For the text-containing cell, return its midpoint in [X, Y] coordinate format. 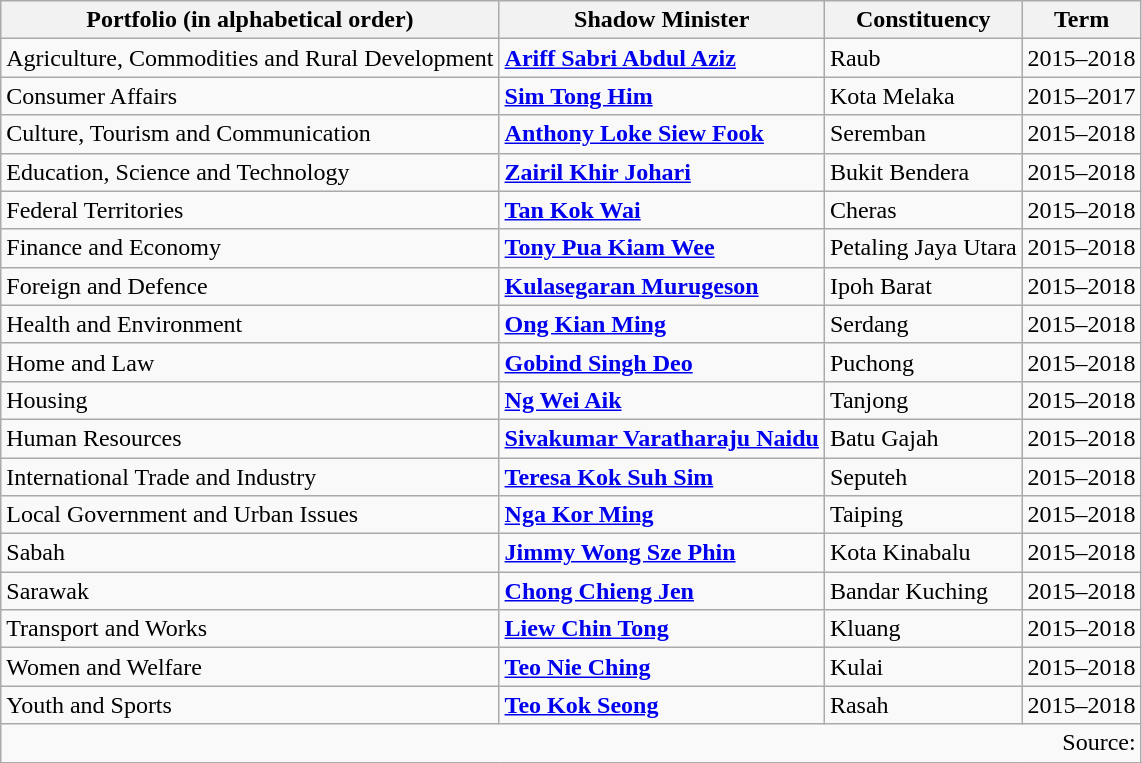
Taiping [923, 515]
Gobind Singh Deo [662, 362]
International Trade and Industry [250, 477]
Kota Kinabalu [923, 553]
Liew Chin Tong [662, 629]
Kluang [923, 629]
Petaling Jaya Utara [923, 248]
Batu Gajah [923, 438]
Sivakumar Varatharaju Naidu [662, 438]
Culture, Tourism and Communication [250, 134]
Youth and Sports [250, 705]
Transport and Works [250, 629]
Sabah [250, 553]
Tony Pua Kiam Wee [662, 248]
Raub [923, 58]
Ariff Sabri Abdul Aziz [662, 58]
Finance and Economy [250, 248]
Seputeh [923, 477]
Ong Kian Ming [662, 324]
Education, Science and Technology [250, 172]
Ipoh Barat [923, 286]
Sim Tong Him [662, 96]
Chong Chieng Jen [662, 591]
Constituency [923, 20]
Tanjong [923, 400]
Agriculture, Commodities and Rural Development [250, 58]
Shadow Minister [662, 20]
Jimmy Wong Sze Phin [662, 553]
Kulai [923, 667]
Health and Environment [250, 324]
Home and Law [250, 362]
Women and Welfare [250, 667]
Local Government and Urban Issues [250, 515]
Anthony Loke Siew Fook [662, 134]
Housing [250, 400]
Cheras [923, 210]
Consumer Affairs [250, 96]
Bukit Bendera [923, 172]
Tan Kok Wai [662, 210]
Serdang [923, 324]
Sarawak [250, 591]
2015–2017 [1082, 96]
Puchong [923, 362]
Rasah [923, 705]
Portfolio (in alphabetical order) [250, 20]
Teo Kok Seong [662, 705]
Bandar Kuching [923, 591]
Federal Territories [250, 210]
Seremban [923, 134]
Human Resources [250, 438]
Teo Nie Ching [662, 667]
Teresa Kok Suh Sim [662, 477]
Ng Wei Aik [662, 400]
Term [1082, 20]
Nga Kor Ming [662, 515]
Foreign and Defence [250, 286]
Kulasegaran Murugeson [662, 286]
Kota Melaka [923, 96]
Source: [571, 743]
Zairil Khir Johari [662, 172]
